Locate the cell with the specified text and output its [x, y] center coordinate. 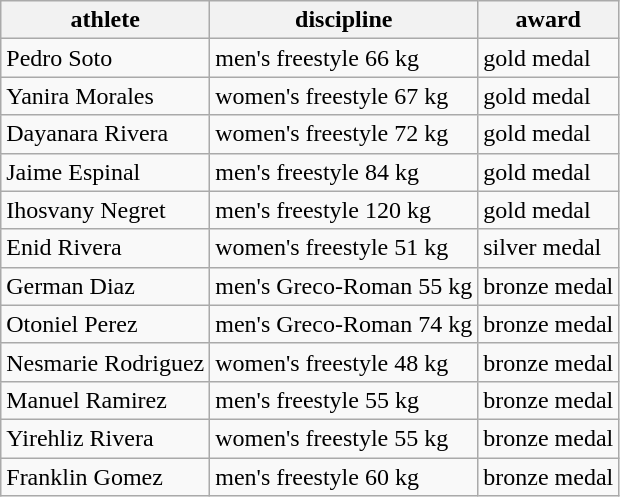
athlete [106, 20]
men's freestyle 84 kg [344, 172]
women's freestyle 72 kg [344, 134]
German Diaz [106, 286]
silver medal [548, 248]
women's freestyle 51 kg [344, 248]
men's Greco-Roman 74 kg [344, 324]
men's freestyle 55 kg [344, 400]
women's freestyle 55 kg [344, 438]
men's Greco-Roman 55 kg [344, 286]
Enid Rivera [106, 248]
Franklin Gomez [106, 477]
Yirehliz Rivera [106, 438]
Otoniel Perez [106, 324]
Dayanara Rivera [106, 134]
discipline [344, 20]
Manuel Ramirez [106, 400]
men's freestyle 60 kg [344, 477]
women's freestyle 67 kg [344, 96]
Nesmarie Rodriguez [106, 362]
women's freestyle 48 kg [344, 362]
Jaime Espinal [106, 172]
Pedro Soto [106, 58]
men's freestyle 120 kg [344, 210]
award [548, 20]
Yanira Morales [106, 96]
men's freestyle 66 kg [344, 58]
Ihosvany Negret [106, 210]
